Pinpoint the cell where the given text exists, returning its [X, Y] midpoint coordinate. 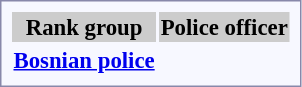
Rank group [84, 27]
Police officer [224, 27]
Bosnian police [84, 60]
